Output the [X, Y] coordinate of the center of the cell containing the given text.  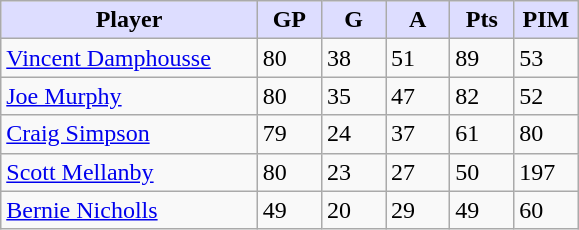
50 [482, 172]
PIM [546, 20]
27 [418, 172]
35 [353, 96]
GP [289, 20]
61 [482, 134]
60 [546, 210]
82 [482, 96]
20 [353, 210]
Joe Murphy [130, 96]
51 [418, 58]
197 [546, 172]
Bernie Nicholls [130, 210]
79 [289, 134]
Player [130, 20]
47 [418, 96]
38 [353, 58]
29 [418, 210]
Craig Simpson [130, 134]
Pts [482, 20]
24 [353, 134]
52 [546, 96]
G [353, 20]
23 [353, 172]
53 [546, 58]
89 [482, 58]
37 [418, 134]
A [418, 20]
Vincent Damphousse [130, 58]
Scott Mellanby [130, 172]
